Find where the given text appears and provide that cell's center as (X, Y) coordinate. 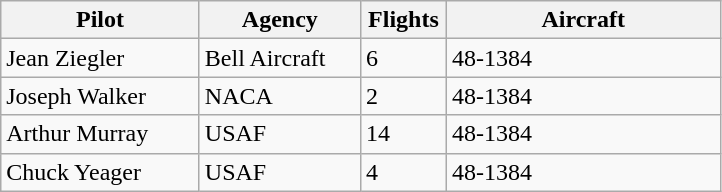
Agency (280, 20)
14 (403, 134)
NACA (280, 96)
Chuck Yeager (100, 172)
Bell Aircraft (280, 58)
6 (403, 58)
Pilot (100, 20)
2 (403, 96)
Joseph Walker (100, 96)
Arthur Murray (100, 134)
4 (403, 172)
Jean Ziegler (100, 58)
Flights (403, 20)
Aircraft (583, 20)
